Find where the given text appears and provide that cell's center as (x, y) coordinate. 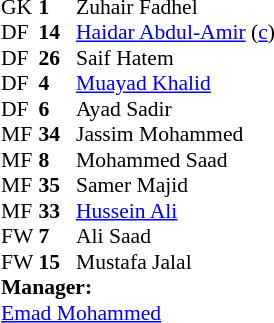
34 (57, 135)
4 (57, 83)
26 (57, 58)
35 (57, 185)
8 (57, 160)
7 (57, 237)
33 (57, 211)
15 (57, 262)
6 (57, 109)
14 (57, 33)
